Detect which cell encompasses the target text, then output its (X, Y) center coordinate. 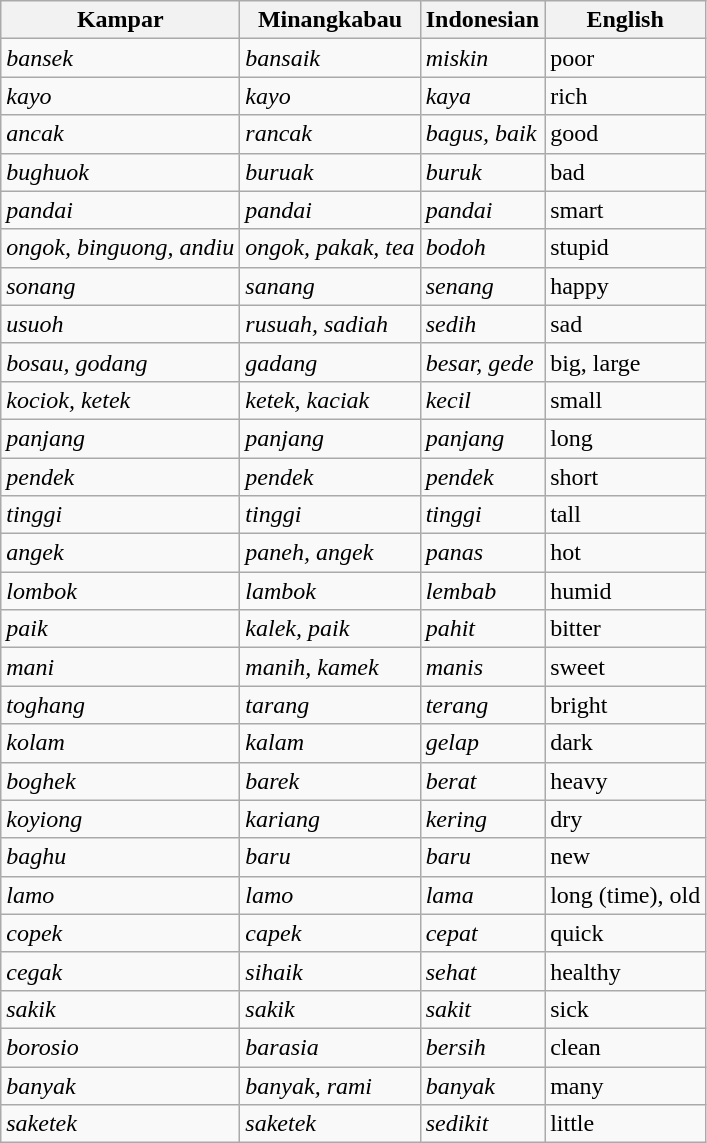
English (626, 20)
capek (330, 933)
kalek, paik (330, 629)
kariang (330, 819)
lambok (330, 591)
manih, kamek (330, 667)
baghu (120, 857)
sehat (482, 971)
buruk (482, 172)
copek (120, 933)
cegak (120, 971)
koyiong (120, 819)
bitter (626, 629)
healthy (626, 971)
senang (482, 286)
long (626, 438)
sakit (482, 1009)
sihaik (330, 971)
humid (626, 591)
rancak (330, 134)
bansaik (330, 58)
new (626, 857)
panas (482, 553)
ongok, pakak, tea (330, 248)
bad (626, 172)
short (626, 477)
lama (482, 895)
manis (482, 667)
boghek (120, 781)
kociok, ketek (120, 400)
rusuah, sadiah (330, 324)
small (626, 400)
big, large (626, 362)
miskin (482, 58)
happy (626, 286)
mani (120, 667)
good (626, 134)
dark (626, 743)
usuoh (120, 324)
tarang (330, 705)
bughuok (120, 172)
many (626, 1085)
sanang (330, 286)
bagus, baik (482, 134)
gadang (330, 362)
bosau, godang (120, 362)
bersih (482, 1047)
ancak (120, 134)
sedikit (482, 1124)
bansek (120, 58)
bodoh (482, 248)
rich (626, 96)
sweet (626, 667)
kaya (482, 96)
hot (626, 553)
sonang (120, 286)
terang (482, 705)
lombok (120, 591)
paik (120, 629)
berat (482, 781)
long (time), old (626, 895)
stupid (626, 248)
gelap (482, 743)
borosio (120, 1047)
sad (626, 324)
little (626, 1124)
barek (330, 781)
Indonesian (482, 20)
kering (482, 819)
buruak (330, 172)
banyak, rami (330, 1085)
bright (626, 705)
cepat (482, 933)
lembab (482, 591)
smart (626, 210)
sedih (482, 324)
ongok, binguong, andiu (120, 248)
besar, gede (482, 362)
angek (120, 553)
quick (626, 933)
poor (626, 58)
barasia (330, 1047)
clean (626, 1047)
heavy (626, 781)
Kampar (120, 20)
kecil (482, 400)
dry (626, 819)
pahit (482, 629)
kolam (120, 743)
Minangkabau (330, 20)
sick (626, 1009)
ketek, kaciak (330, 400)
kalam (330, 743)
paneh, angek (330, 553)
tall (626, 515)
toghang (120, 705)
